Extract the (x, y) coordinate from the center of the cell holding the provided text.  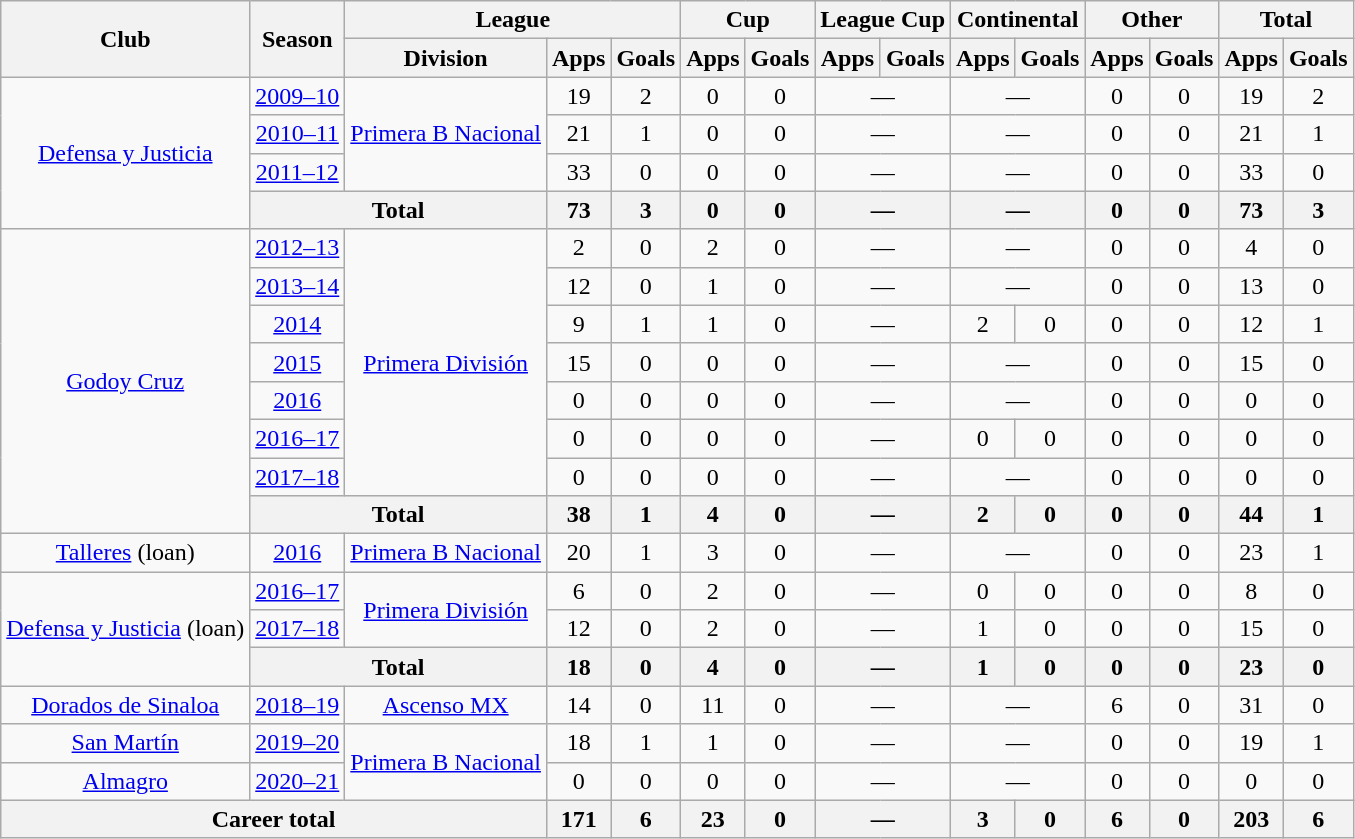
2010–11 (298, 134)
31 (1251, 705)
League Cup (883, 20)
171 (578, 819)
Season (298, 39)
Defensa y Justicia (126, 153)
Career total (274, 819)
8 (1251, 591)
Almagro (126, 781)
2020–21 (298, 781)
Defensa y Justicia (loan) (126, 629)
Other (1152, 20)
14 (578, 705)
Dorados de Sinaloa (126, 705)
League (513, 20)
11 (713, 705)
San Martín (126, 743)
9 (578, 324)
2015 (298, 362)
2011–12 (298, 172)
Godoy Cruz (126, 381)
Ascenso MX (446, 705)
203 (1251, 819)
2012–13 (298, 248)
Talleres (loan) (126, 553)
Continental (1018, 20)
2019–20 (298, 743)
Division (446, 58)
44 (1251, 515)
Club (126, 39)
Cup (748, 20)
2009–10 (298, 96)
2018–19 (298, 705)
2013–14 (298, 286)
38 (578, 515)
13 (1251, 286)
20 (578, 553)
2014 (298, 324)
